Capture the cell that displays the provided text and extract its [X, Y] central coordinate. 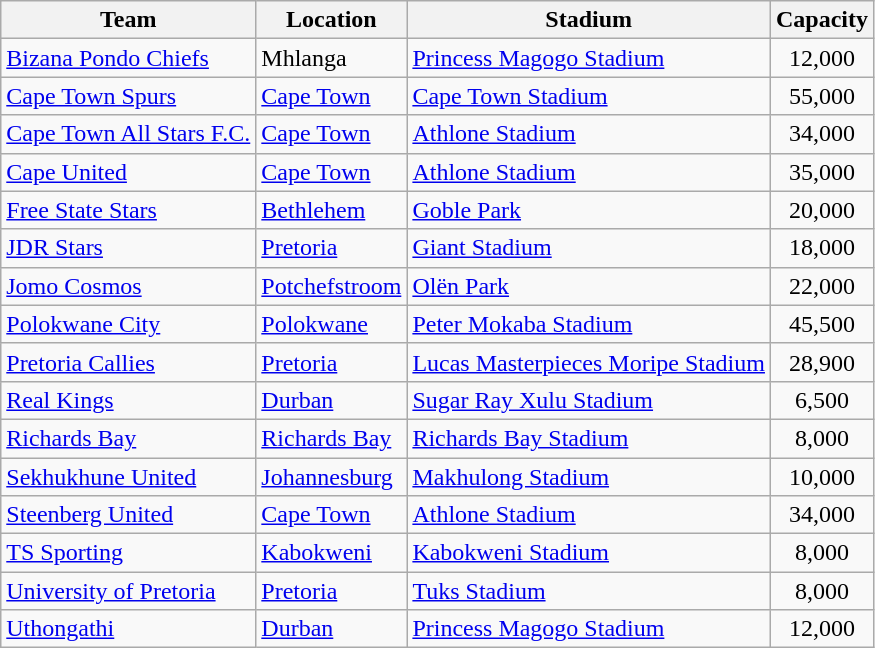
University of Pretoria [128, 591]
Jomo Cosmos [128, 286]
Mhlanga [332, 58]
Kabokweni [332, 553]
Peter Mokaba Stadium [589, 324]
Real Kings [128, 400]
Sugar Ray Xulu Stadium [589, 400]
Bizana Pondo Chiefs [128, 58]
28,900 [822, 362]
Olën Park [589, 286]
Polokwane City [128, 324]
Richards Bay Stadium [589, 438]
Bethlehem [332, 210]
18,000 [822, 248]
45,500 [822, 324]
22,000 [822, 286]
TS Sporting [128, 553]
Makhulong Stadium [589, 477]
Pretoria Callies [128, 362]
JDR Stars [128, 248]
Location [332, 20]
Lucas Masterpieces Moripe Stadium [589, 362]
Cape Town All Stars F.C. [128, 134]
Free State Stars [128, 210]
Uthongathi [128, 629]
Stadium [589, 20]
Cape Town Stadium [589, 96]
10,000 [822, 477]
6,500 [822, 400]
Giant Stadium [589, 248]
20,000 [822, 210]
Polokwane [332, 324]
Tuks Stadium [589, 591]
Potchefstroom [332, 286]
Cape United [128, 172]
Goble Park [589, 210]
55,000 [822, 96]
Team [128, 20]
Sekhukhune United [128, 477]
35,000 [822, 172]
Kabokweni Stadium [589, 553]
Steenberg United [128, 515]
Cape Town Spurs [128, 96]
Johannesburg [332, 477]
Capacity [822, 20]
